Scan for the cell matching the given text and deliver its [x, y] coordinate at center. 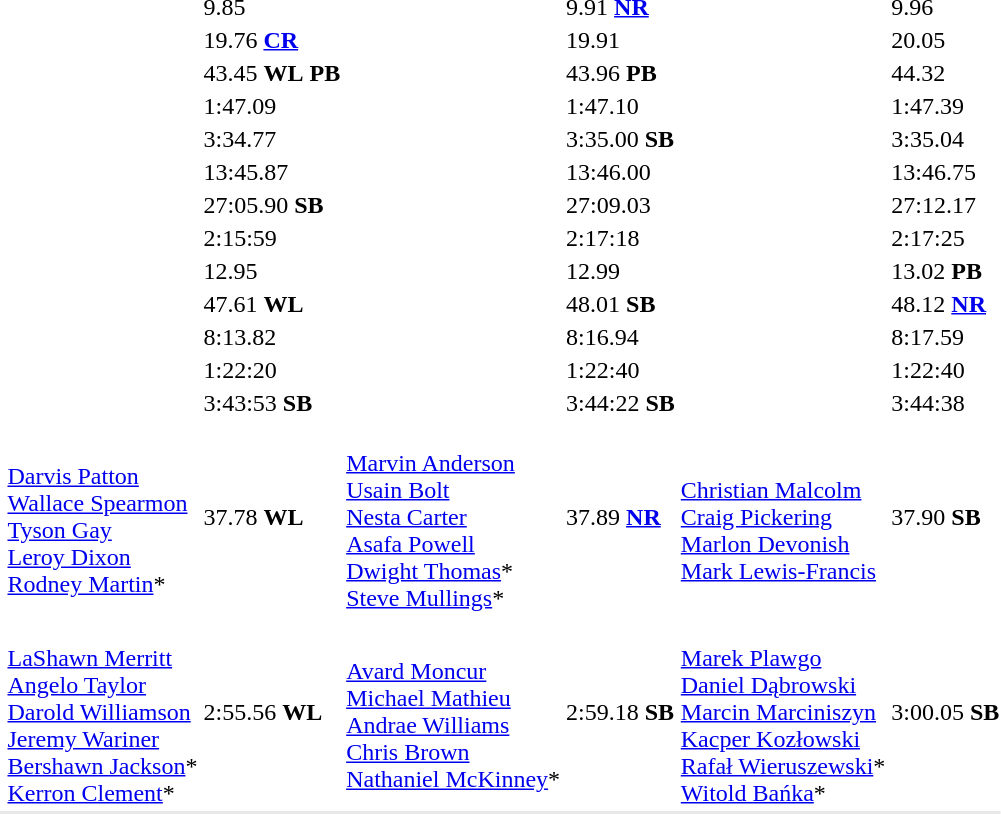
1:47.09 [272, 106]
13.02 PB [946, 271]
2:17:25 [946, 238]
3:34.77 [272, 139]
43.96 PB [621, 73]
13:46.75 [946, 172]
3:44:38 [946, 403]
27:12.17 [946, 205]
48.12 NR [946, 304]
1:22:20 [272, 370]
8:16.94 [621, 337]
2:55.56 WL [272, 712]
27:09.03 [621, 205]
19.91 [621, 40]
3:44:22 SB [621, 403]
2:59.18 SB [621, 712]
20.05 [946, 40]
Avard MoncurMichael MathieuAndrae WilliamsChris BrownNathaniel McKinney* [454, 712]
47.61 WL [272, 304]
LaShawn MerrittAngelo TaylorDarold WilliamsonJeremy WarinerBershawn Jackson*Kerron Clement* [102, 712]
1:47.10 [621, 106]
8:17.59 [946, 337]
12.99 [621, 271]
2:15:59 [272, 238]
Marvin AndersonUsain BoltNesta CarterAsafa PowellDwight Thomas*Steve Mullings* [454, 517]
2:17:18 [621, 238]
Christian MalcolmCraig PickeringMarlon DevonishMark Lewis-Francis [783, 517]
3:43:53 SB [272, 403]
Marek PlawgoDaniel DąbrowskiMarcin MarciniszynKacper KozłowskiRafał Wieruszewski*Witold Bańka* [783, 712]
19.76 CR [272, 40]
12.95 [272, 271]
13:45.87 [272, 172]
Darvis PattonWallace SpearmonTyson GayLeroy DixonRodney Martin* [102, 517]
3:35.00 SB [621, 139]
3:35.04 [946, 139]
43.45 WL PB [272, 73]
37.90 SB [946, 517]
37.89 NR [621, 517]
37.78 WL [272, 517]
13:46.00 [621, 172]
27:05.90 SB [272, 205]
1:47.39 [946, 106]
3:00.05 SB [946, 712]
8:13.82 [272, 337]
44.32 [946, 73]
48.01 SB [621, 304]
